Search for the cell housing the specified text and yield its (x, y) center coordinate. 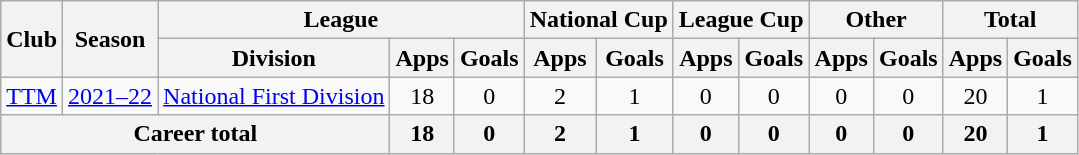
National First Division (274, 96)
Career total (196, 134)
Season (110, 39)
Other (876, 20)
2021–22 (110, 96)
Division (274, 58)
League (342, 20)
League Cup (741, 20)
Total (1010, 20)
National Cup (598, 20)
Club (32, 39)
TTM (32, 96)
